Provide the (X, Y) coordinate of the cell's center where the given text is located.  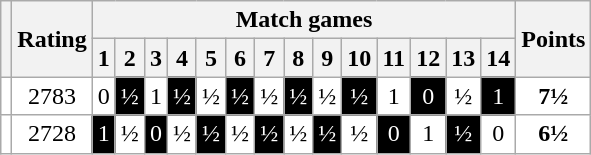
7 (270, 58)
7½ (554, 96)
2728 (52, 134)
5 (210, 58)
Rating (52, 39)
Points (554, 39)
9 (328, 58)
6 (240, 58)
4 (182, 58)
12 (428, 58)
14 (498, 58)
Match games (304, 20)
6½ (554, 134)
8 (298, 58)
3 (156, 58)
13 (464, 58)
2 (130, 58)
11 (394, 58)
2783 (52, 96)
10 (360, 58)
